Search for the cell housing the specified text and yield its [x, y] center coordinate. 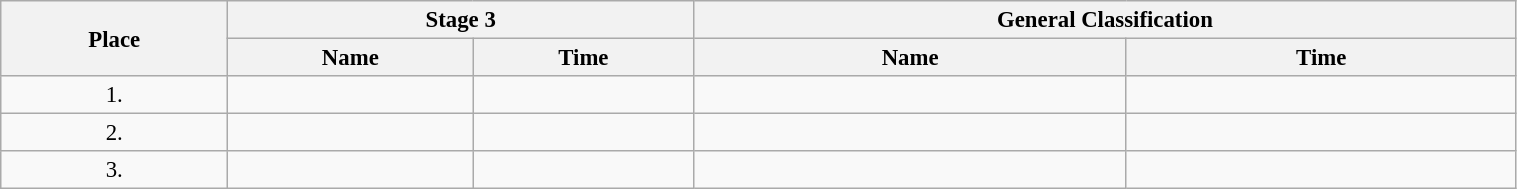
General Classification [1105, 20]
Stage 3 [461, 20]
2. [114, 133]
Place [114, 38]
3. [114, 170]
1. [114, 95]
